From the cell containing the given text, extract its center point as [x, y] coordinate. 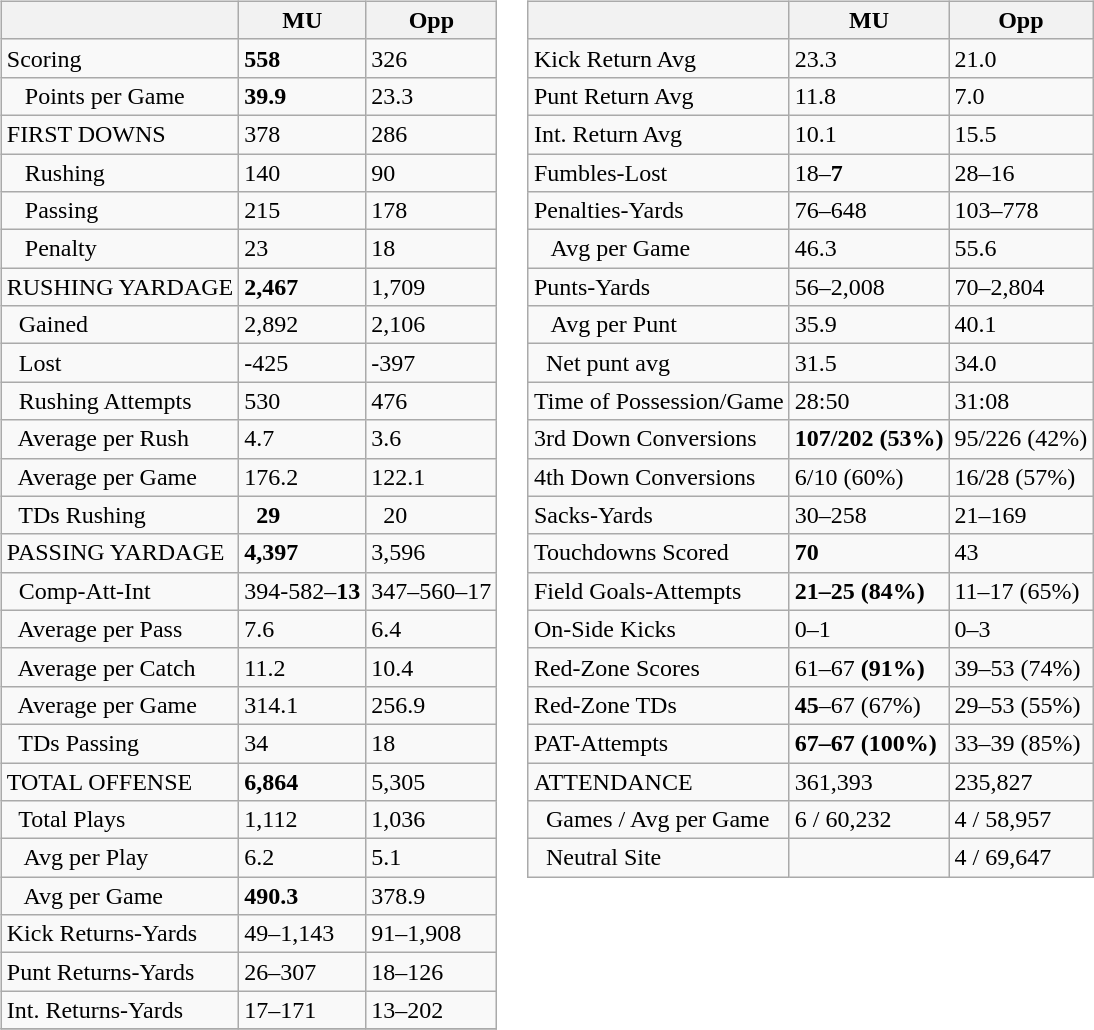
378.9 [432, 896]
6/10 (60%) [869, 477]
11.8 [869, 96]
Lost [120, 363]
7.6 [302, 629]
1,112 [302, 820]
Avg per Play [120, 858]
31:08 [1021, 401]
49–1,143 [302, 934]
Points per Game [120, 96]
18–7 [869, 173]
3.6 [432, 439]
Scoring [120, 58]
6.2 [302, 858]
23 [302, 249]
Average per Pass [120, 629]
256.9 [432, 705]
21.0 [1021, 58]
18–126 [432, 972]
4.7 [302, 439]
Punts-Yards [658, 287]
RUSHING YARDAGE [120, 287]
Sacks-Yards [658, 515]
67–67 (100%) [869, 743]
2,467 [302, 287]
61–67 (91%) [869, 667]
1,036 [432, 820]
45–67 (67%) [869, 705]
39.9 [302, 96]
Gained [120, 325]
314.1 [302, 705]
43 [1021, 553]
2,892 [302, 325]
178 [432, 211]
Red-Zone TDs [658, 705]
476 [432, 401]
Comp-Att-Int [120, 591]
3rd Down Conversions [658, 439]
-425 [302, 363]
490.3 [302, 896]
Touchdowns Scored [658, 553]
34 [302, 743]
5.1 [432, 858]
Rushing Attempts [120, 401]
558 [302, 58]
30–258 [869, 515]
530 [302, 401]
TDs Rushing [120, 515]
3,596 [432, 553]
31.5 [869, 363]
215 [302, 211]
11.2 [302, 667]
13–202 [432, 1010]
90 [432, 173]
0–1 [869, 629]
46.3 [869, 249]
Rushing [120, 173]
347–560–17 [432, 591]
PASSING YARDAGE [120, 553]
Int. Returns-Yards [120, 1010]
On-Side Kicks [658, 629]
4,397 [302, 553]
FIRST DOWNS [120, 134]
Time of Possession/Game [658, 401]
PAT-Attempts [658, 743]
Fumbles-Lost [658, 173]
Average per Catch [120, 667]
39–53 (74%) [1021, 667]
34.0 [1021, 363]
Field Goals-Attempts [658, 591]
-397 [432, 363]
394-582–13 [302, 591]
378 [302, 134]
TDs Passing [120, 743]
140 [302, 173]
Penalty [120, 249]
Int. Return Avg [658, 134]
7.0 [1021, 96]
95/226 (42%) [1021, 439]
Games / Avg per Game [658, 820]
Net punt avg [658, 363]
26–307 [302, 972]
235,827 [1021, 781]
70 [869, 553]
29 [302, 515]
21–169 [1021, 515]
326 [432, 58]
56–2,008 [869, 287]
91–1,908 [432, 934]
107/202 (53%) [869, 439]
361,393 [869, 781]
Avg per Punt [658, 325]
20 [432, 515]
6 / 60,232 [869, 820]
Punt Return Avg [658, 96]
29–53 (55%) [1021, 705]
40.1 [1021, 325]
0–3 [1021, 629]
17–171 [302, 1010]
6.4 [432, 629]
10.4 [432, 667]
Punt Returns-Yards [120, 972]
16/28 (57%) [1021, 477]
15.5 [1021, 134]
11–17 (65%) [1021, 591]
4th Down Conversions [658, 477]
76–648 [869, 211]
286 [432, 134]
Passing [120, 211]
70–2,804 [1021, 287]
2,106 [432, 325]
Total Plays [120, 820]
Kick Return Avg [658, 58]
Kick Returns-Yards [120, 934]
4 / 58,957 [1021, 820]
6,864 [302, 781]
Red-Zone Scores [658, 667]
Neutral Site [658, 858]
5,305 [432, 781]
176.2 [302, 477]
1,709 [432, 287]
4 / 69,647 [1021, 858]
ATTENDANCE [658, 781]
103–778 [1021, 211]
35.9 [869, 325]
10.1 [869, 134]
21–25 (84%) [869, 591]
28:50 [869, 401]
Penalties-Yards [658, 211]
28–16 [1021, 173]
55.6 [1021, 249]
TOTAL OFFENSE [120, 781]
33–39 (85%) [1021, 743]
Average per Rush [120, 439]
122.1 [432, 477]
